Provide the [X, Y] coordinate of the cell's center where the given text is located.  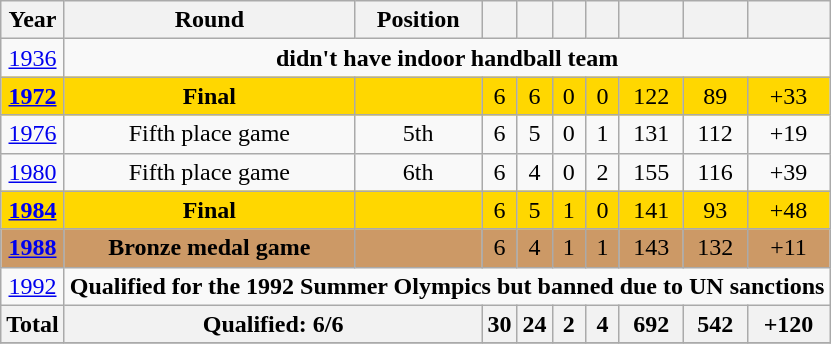
143 [651, 248]
132 [715, 248]
Round [209, 20]
93 [715, 210]
112 [715, 134]
Bronze medal game [209, 248]
89 [715, 96]
1988 [33, 248]
5th [418, 134]
1980 [33, 172]
542 [715, 324]
Total [33, 324]
+39 [788, 172]
+48 [788, 210]
Qualified for the 1992 Summer Olympics but banned due to UN sanctions [447, 286]
1992 [33, 286]
692 [651, 324]
+11 [788, 248]
155 [651, 172]
1984 [33, 210]
131 [651, 134]
116 [715, 172]
+33 [788, 96]
+120 [788, 324]
Year [33, 20]
122 [651, 96]
Position [418, 20]
6th [418, 172]
30 [500, 324]
141 [651, 210]
1972 [33, 96]
didn't have indoor handball team [447, 58]
+19 [788, 134]
1936 [33, 58]
1976 [33, 134]
Qualified: 6/6 [273, 324]
24 [534, 324]
